Return the (X, Y) coordinate for the center point of the cell that contains the specified text.  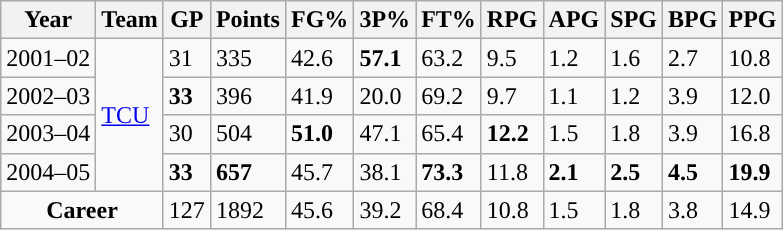
RPG (512, 20)
1.1 (574, 96)
BPG (693, 20)
4.5 (693, 172)
Points (248, 20)
47.1 (385, 134)
42.6 (319, 58)
SPG (634, 20)
51.0 (319, 134)
68.4 (449, 210)
1.6 (634, 58)
11.8 (512, 172)
9.7 (512, 96)
2.1 (574, 172)
FG% (319, 20)
38.1 (385, 172)
2004–05 (48, 172)
31 (186, 58)
396 (248, 96)
Career (82, 210)
2.5 (634, 172)
APG (574, 20)
9.5 (512, 58)
63.2 (449, 58)
GP (186, 20)
3P% (385, 20)
69.2 (449, 96)
2003–04 (48, 134)
45.6 (319, 210)
12.0 (752, 96)
335 (248, 58)
TCU (130, 115)
657 (248, 172)
20.0 (385, 96)
73.3 (449, 172)
504 (248, 134)
Year (48, 20)
127 (186, 210)
30 (186, 134)
16.8 (752, 134)
FT% (449, 20)
PPG (752, 20)
39.2 (385, 210)
12.2 (512, 134)
1892 (248, 210)
14.9 (752, 210)
57.1 (385, 58)
45.7 (319, 172)
65.4 (449, 134)
2.7 (693, 58)
Team (130, 20)
41.9 (319, 96)
2001–02 (48, 58)
19.9 (752, 172)
3.8 (693, 210)
2002–03 (48, 96)
